Identify which cell holds the provided text, then report its [X, Y] central coordinate. 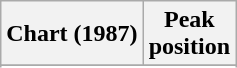
Peak position [189, 34]
Chart (1987) [72, 34]
